Provide the (X, Y) coordinate of the cell's center where the given text is located.  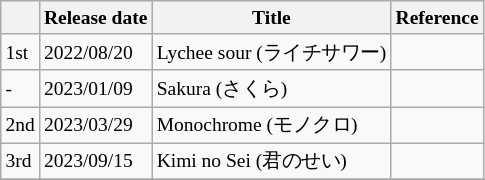
Sakura (さくら) (272, 88)
Release date (96, 18)
2023/01/09 (96, 88)
3rd (20, 161)
Lychee sour (ライチサワー) (272, 52)
1st (20, 52)
2023/09/15 (96, 161)
Kimi no Sei (君のせい) (272, 161)
Monochrome (モノクロ) (272, 125)
2nd (20, 125)
Reference (437, 18)
Title (272, 18)
- (20, 88)
2023/03/29 (96, 125)
2022/08/20 (96, 52)
